Detect which cell encompasses the target text, then output its (x, y) center coordinate. 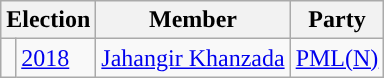
Election (48, 20)
Member (193, 20)
2018 (56, 58)
Party (337, 20)
PML(N) (337, 58)
Jahangir Khanzada (193, 58)
